Scan for the cell matching the given text and deliver its (x, y) coordinate at center. 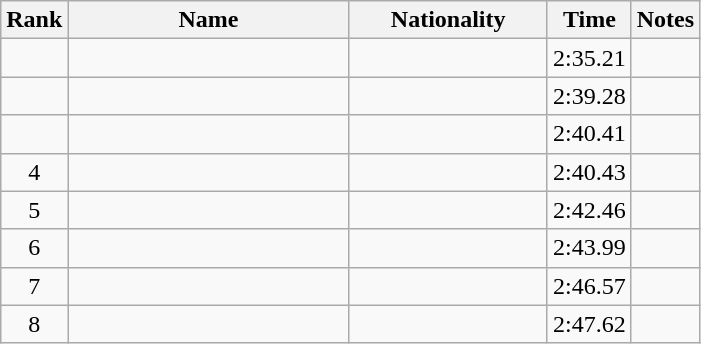
2:47.62 (589, 324)
Name (208, 20)
7 (34, 286)
2:42.46 (589, 210)
2:40.43 (589, 172)
8 (34, 324)
Notes (665, 20)
6 (34, 248)
5 (34, 210)
2:46.57 (589, 286)
2:40.41 (589, 134)
Time (589, 20)
2:39.28 (589, 96)
4 (34, 172)
Nationality (448, 20)
2:43.99 (589, 248)
Rank (34, 20)
2:35.21 (589, 58)
